Identify which cell holds the provided text, then report its [X, Y] central coordinate. 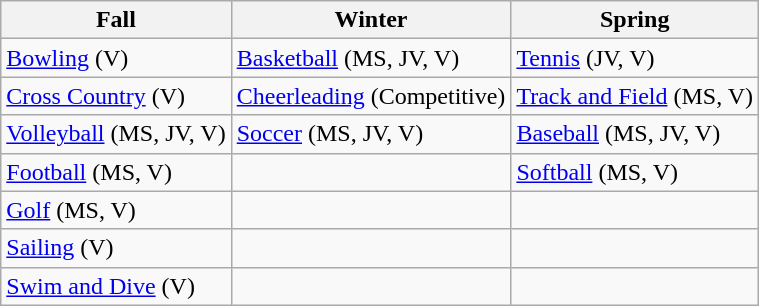
Bowling (V) [116, 58]
Swim and Dive (V) [116, 286]
Cheerleading (Competitive) [371, 96]
Spring [635, 20]
Tennis (JV, V) [635, 58]
Football (MS, V) [116, 172]
Sailing (V) [116, 248]
Golf (MS, V) [116, 210]
Volleyball (MS, JV, V) [116, 134]
Track and Field (MS, V) [635, 96]
Fall [116, 20]
Soccer (MS, JV, V) [371, 134]
Cross Country (V) [116, 96]
Baseball (MS, JV, V) [635, 134]
Softball (MS, V) [635, 172]
Winter [371, 20]
Basketball (MS, JV, V) [371, 58]
